Return the [X, Y] coordinate for the center point of the cell that contains the specified text.  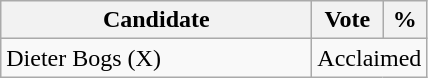
Vote [348, 20]
Candidate [156, 20]
Dieter Bogs (X) [156, 58]
Acclaimed [370, 58]
% [405, 20]
